Find where the given text appears and provide that cell's center as [X, Y] coordinate. 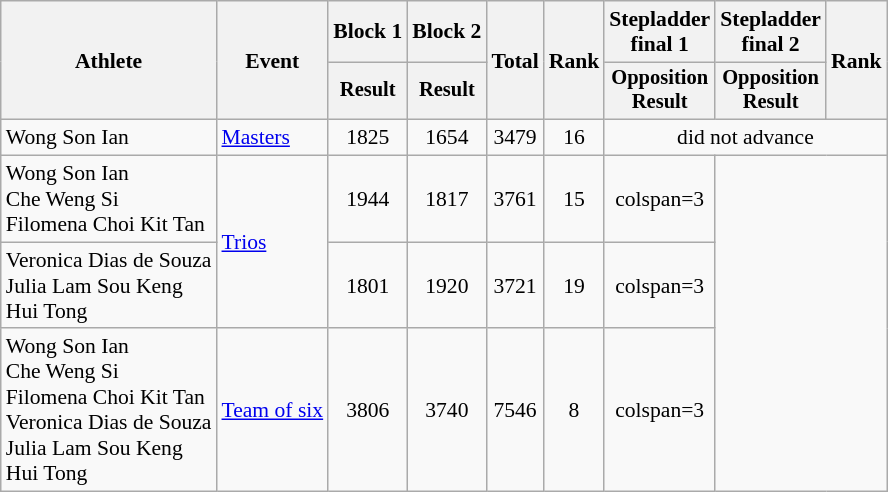
Trios [272, 242]
1944 [368, 200]
Block 1 [368, 32]
3479 [514, 138]
1654 [446, 138]
Wong Son Ian [109, 138]
Block 2 [446, 32]
3721 [514, 286]
16 [574, 138]
Wong Son IanChe Weng SiFilomena Choi Kit Tan [109, 200]
3806 [368, 410]
Stepladderfinal 2 [770, 32]
8 [574, 410]
15 [574, 200]
Veronica Dias de SouzaJulia Lam Sou KengHui Tong [109, 286]
19 [574, 286]
3761 [514, 200]
Wong Son IanChe Weng SiFilomena Choi Kit TanVeronica Dias de SouzaJulia Lam Sou KengHui Tong [109, 410]
did not advance [745, 138]
1920 [446, 286]
1817 [446, 200]
7546 [514, 410]
Team of six [272, 410]
3740 [446, 410]
1801 [368, 286]
Athlete [109, 60]
Total [514, 60]
Event [272, 60]
Stepladderfinal 1 [660, 32]
Masters [272, 138]
1825 [368, 138]
